Extract the [x, y] coordinate from the center of the cell holding the provided text.  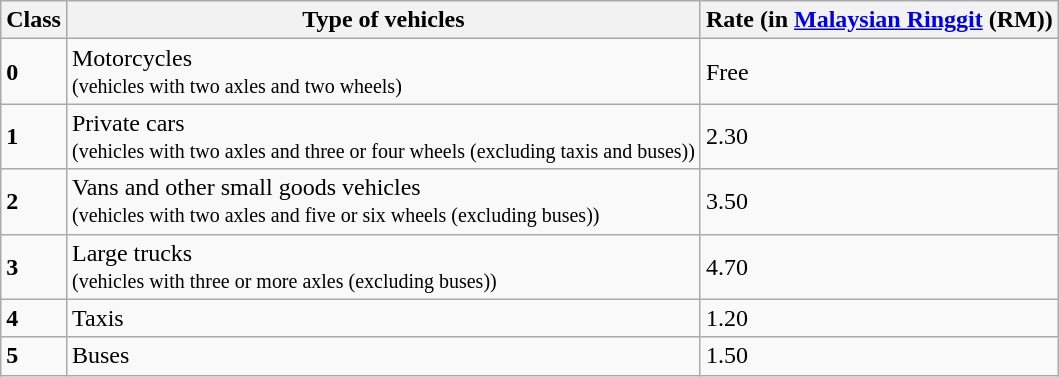
Vans and other small goods vehicles(vehicles with two axles and five or six wheels (excluding buses)) [383, 202]
2 [34, 202]
Rate (in Malaysian Ringgit (RM)) [879, 20]
4 [34, 318]
1.50 [879, 356]
2.30 [879, 136]
Motorcycles(vehicles with two axles and two wheels) [383, 72]
Class [34, 20]
5 [34, 356]
3.50 [879, 202]
4.70 [879, 266]
0 [34, 72]
Taxis [383, 318]
Free [879, 72]
Large trucks(vehicles with three or more axles (excluding buses)) [383, 266]
3 [34, 266]
Private cars(vehicles with two axles and three or four wheels (excluding taxis and buses)) [383, 136]
1 [34, 136]
Buses [383, 356]
1.20 [879, 318]
Type of vehicles [383, 20]
